Provide the [x, y] coordinate of the cell's center where the given text is located.  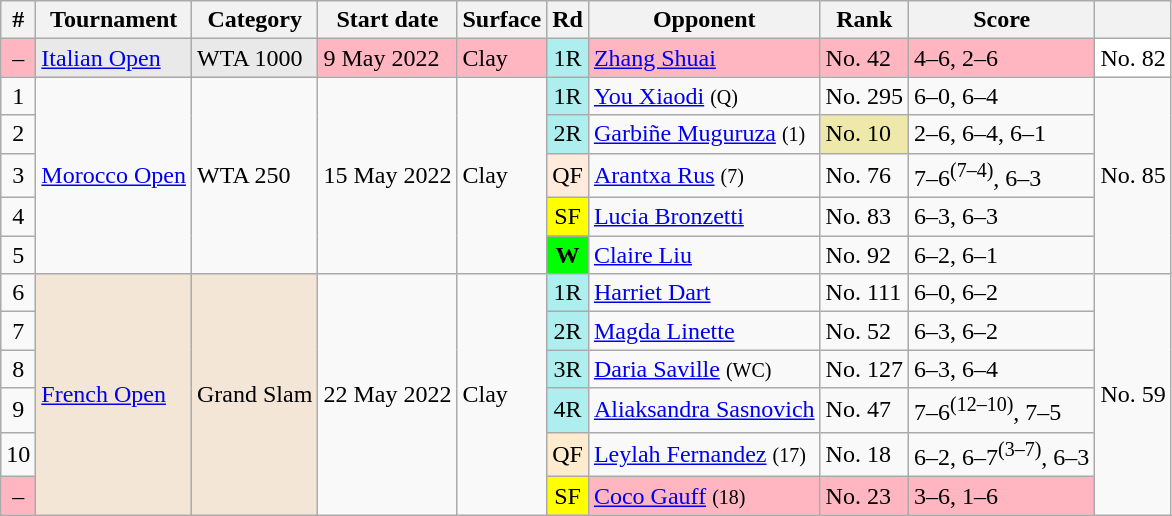
Morocco Open [114, 176]
Rank [864, 20]
Italian Open [114, 58]
Garbiñe Muguruza (1) [704, 134]
Opponent [704, 20]
6–0, 6–4 [1001, 96]
6–2, 6–7(3–7), 6–3 [1001, 454]
No. 47 [864, 410]
2 [18, 134]
No. 92 [864, 255]
22 May 2022 [388, 394]
Harriet Dart [704, 293]
Lucia Bronzetti [704, 217]
9 May 2022 [388, 58]
No. 42 [864, 58]
6–0, 6–2 [1001, 293]
7–6(7–4), 6–3 [1001, 176]
4–6, 2–6 [1001, 58]
6–3, 6–4 [1001, 369]
No. 10 [864, 134]
Start date [388, 20]
No. 83 [864, 217]
You Xiaodi (Q) [704, 96]
6–2, 6–1 [1001, 255]
3–6, 1–6 [1001, 496]
15 May 2022 [388, 176]
Aliaksandra Sasnovich [704, 410]
3R [568, 369]
Score [1001, 20]
WTA 250 [255, 176]
5 [18, 255]
Category [255, 20]
No. 127 [864, 369]
No. 76 [864, 176]
8 [18, 369]
6–3, 6–3 [1001, 217]
1 [18, 96]
Rd [568, 20]
# [18, 20]
4 [18, 217]
6 [18, 293]
No. 85 [1133, 176]
No. 52 [864, 331]
Leylah Fernandez (17) [704, 454]
9 [18, 410]
10 [18, 454]
Daria Saville (WC) [704, 369]
7–6(12–10), 7–5 [1001, 410]
No. 59 [1133, 394]
Arantxa Rus (7) [704, 176]
French Open [114, 394]
Magda Linette [704, 331]
6–3, 6–2 [1001, 331]
2–6, 6–4, 6–1 [1001, 134]
Grand Slam [255, 394]
No. 295 [864, 96]
W [568, 255]
Surface [502, 20]
Zhang Shuai [704, 58]
No. 111 [864, 293]
4R [568, 410]
Coco Gauff (18) [704, 496]
WTA 1000 [255, 58]
Tournament [114, 20]
No. 23 [864, 496]
3 [18, 176]
7 [18, 331]
Claire Liu [704, 255]
No. 82 [1133, 58]
No. 18 [864, 454]
